Identify which cell holds the provided text, then report its (X, Y) central coordinate. 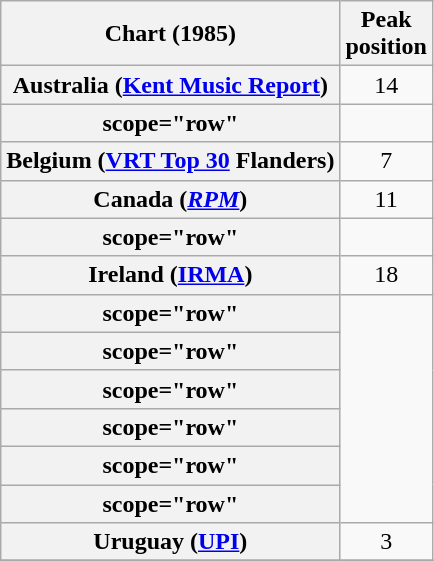
Australia (Kent Music Report) (170, 85)
11 (386, 199)
7 (386, 161)
14 (386, 85)
Canada (RPM) (170, 199)
Chart (1985) (170, 34)
3 (386, 542)
Peakposition (386, 34)
Uruguay (UPI) (170, 542)
18 (386, 275)
Belgium (VRT Top 30 Flanders) (170, 161)
Ireland (IRMA) (170, 275)
